Locate the cell with the specified text and output its [X, Y] center coordinate. 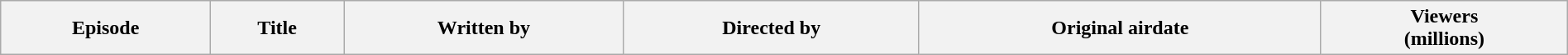
Title [278, 28]
Written by [485, 28]
Episode [106, 28]
Directed by [771, 28]
Viewers(millions) [1444, 28]
Original airdate [1120, 28]
